Identify which cell holds the provided text, then report its [X, Y] central coordinate. 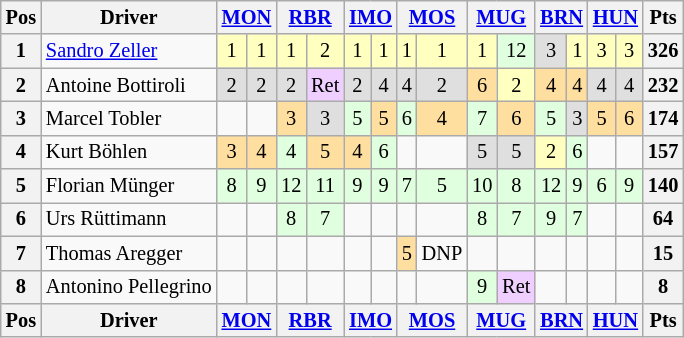
174 [663, 118]
DNP [442, 253]
326 [663, 51]
10 [482, 186]
Sandro Zeller [129, 51]
140 [663, 186]
232 [663, 85]
Marcel Tobler [129, 118]
Antoine Bottiroli [129, 85]
15 [663, 253]
Kurt Böhlen [129, 152]
Thomas Aregger [129, 253]
Florian Münger [129, 186]
Urs Rüttimann [129, 219]
Antonino Pellegrino [129, 287]
11 [325, 186]
64 [663, 219]
157 [663, 152]
